Output the [x, y] coordinate of the center of the cell containing the given text.  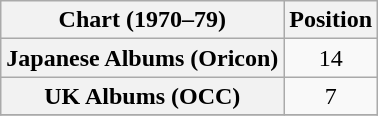
Chart (1970–79) [142, 20]
Position [331, 20]
Japanese Albums (Oricon) [142, 58]
14 [331, 58]
UK Albums (OCC) [142, 96]
7 [331, 96]
